Determine the (x, y) coordinate at the center of the cell enclosing the given text.  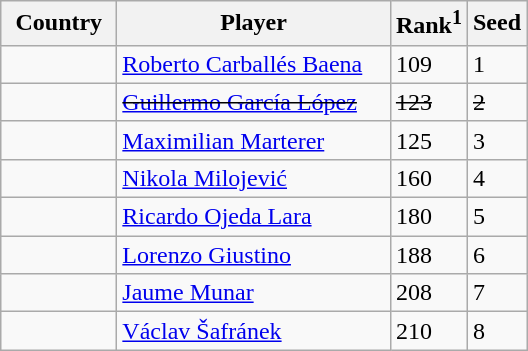
Rank1 (428, 24)
Seed (496, 24)
Maximilian Marterer (254, 140)
7 (496, 293)
5 (496, 217)
Roberto Carballés Baena (254, 64)
208 (428, 293)
8 (496, 331)
Václav Šafránek (254, 331)
6 (496, 255)
160 (428, 178)
Guillermo García López (254, 102)
3 (496, 140)
2 (496, 102)
4 (496, 178)
Player (254, 24)
Ricardo Ojeda Lara (254, 217)
109 (428, 64)
210 (428, 331)
123 (428, 102)
1 (496, 64)
Country (59, 24)
Lorenzo Giustino (254, 255)
125 (428, 140)
180 (428, 217)
Jaume Munar (254, 293)
188 (428, 255)
Nikola Milojević (254, 178)
